Locate the cell with the specified text and output its (X, Y) center coordinate. 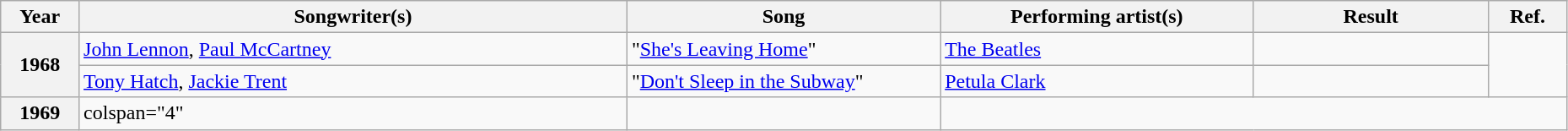
The Beatles (1097, 49)
"Don't Sleep in the Subway" (783, 81)
"She's Leaving Home" (783, 49)
1969 (40, 113)
Song (783, 17)
Ref. (1527, 17)
Tony Hatch, Jackie Trent (353, 81)
Result (1371, 17)
Performing artist(s) (1097, 17)
colspan="4" (353, 113)
1968 (40, 65)
Songwriter(s) (353, 17)
Year (40, 17)
John Lennon, Paul McCartney (353, 49)
Petula Clark (1097, 81)
